Output the [x, y] coordinate of the center of the cell containing the given text.  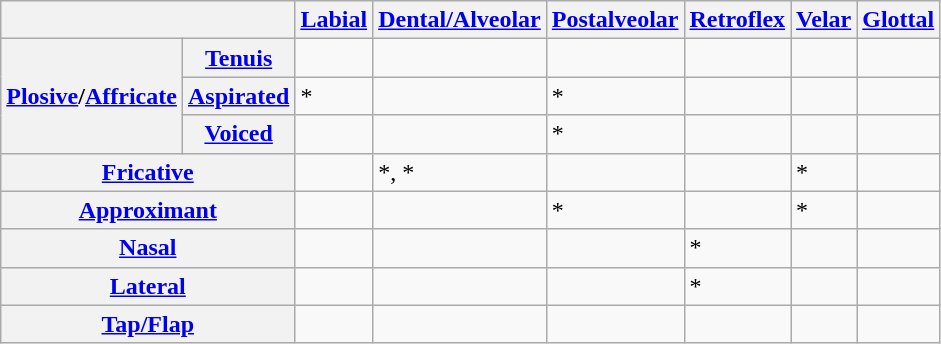
Tap/Flap [148, 324]
Glottal [898, 20]
Aspirated [238, 96]
Dental/Alveolar [460, 20]
Nasal [148, 248]
Voiced [238, 134]
Approximant [148, 210]
Labial [334, 20]
Fricative [148, 172]
Plosive/Affricate [92, 96]
Retroflex [738, 20]
Postalveolar [615, 20]
Lateral [148, 286]
Tenuis [238, 58]
Velar [824, 20]
*, * [460, 172]
